Detect which cell encompasses the target text, then output its (x, y) center coordinate. 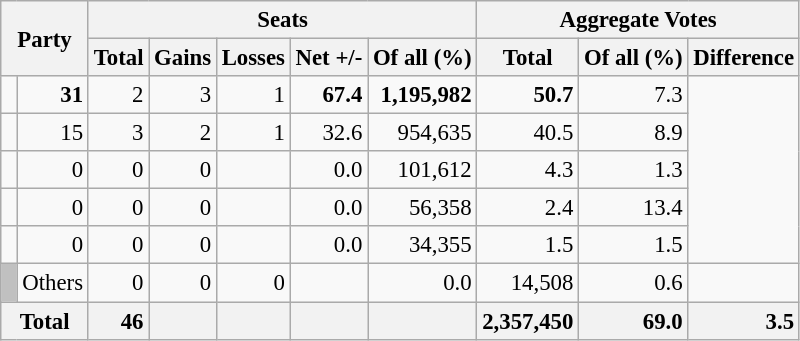
4.3 (528, 170)
Difference (744, 58)
Aggregate Votes (638, 20)
0.6 (634, 283)
67.4 (328, 95)
8.9 (634, 133)
14,508 (528, 283)
50.7 (528, 95)
Losses (253, 58)
32.6 (328, 133)
Net +/- (328, 58)
Seats (282, 20)
34,355 (422, 245)
1.3 (634, 170)
69.0 (634, 321)
31 (52, 95)
2,357,450 (528, 321)
1,195,982 (422, 95)
15 (52, 133)
40.5 (528, 133)
Gains (183, 58)
3.5 (744, 321)
56,358 (422, 208)
13.4 (634, 208)
954,635 (422, 133)
46 (118, 321)
2.4 (528, 208)
Others (52, 283)
7.3 (634, 95)
101,612 (422, 170)
Party (45, 38)
